Determine the [x, y] coordinate at the center of the cell enclosing the given text.  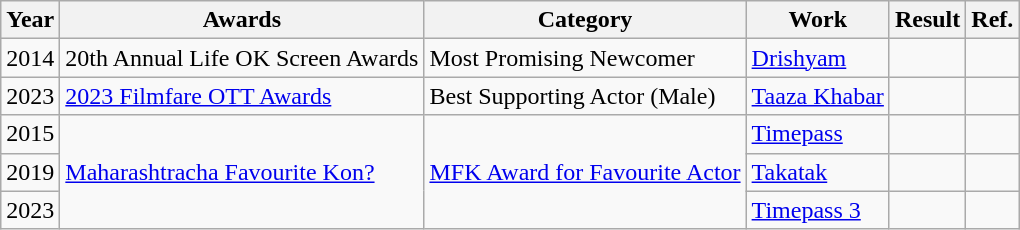
Result [927, 20]
2014 [30, 58]
20th Annual Life OK Screen Awards [242, 58]
MFK Award for Favourite Actor [585, 172]
Drishyam [818, 58]
Timepass [818, 134]
Maharashtracha Favourite Kon? [242, 172]
Awards [242, 20]
Ref. [992, 20]
Most Promising Newcomer [585, 58]
Category [585, 20]
2019 [30, 172]
Work [818, 20]
Best Supporting Actor (Male) [585, 96]
Taaza Khabar [818, 96]
2015 [30, 134]
2023 Filmfare OTT Awards [242, 96]
Year [30, 20]
Timepass 3 [818, 210]
Takatak [818, 172]
